Provide the (x, y) coordinate of the cell's center where the given text is located.  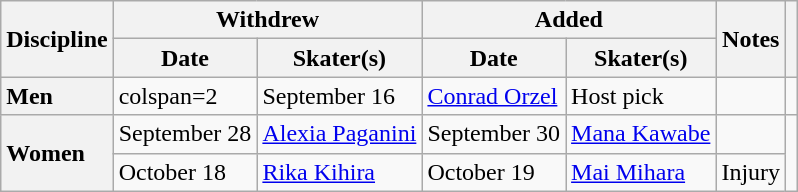
Rika Kihira (340, 172)
colspan=2 (185, 96)
September 28 (185, 134)
October 18 (185, 172)
Notes (751, 39)
Men (57, 96)
Conrad Orzel (494, 96)
Injury (751, 172)
Host pick (641, 96)
Withdrew (268, 20)
Discipline (57, 39)
October 19 (494, 172)
September 30 (494, 134)
Added (569, 20)
Mai Mihara (641, 172)
Mana Kawabe (641, 134)
Alexia Paganini (340, 134)
September 16 (340, 96)
Women (57, 153)
